Determine the [x, y] coordinate at the center of the cell enclosing the given text.  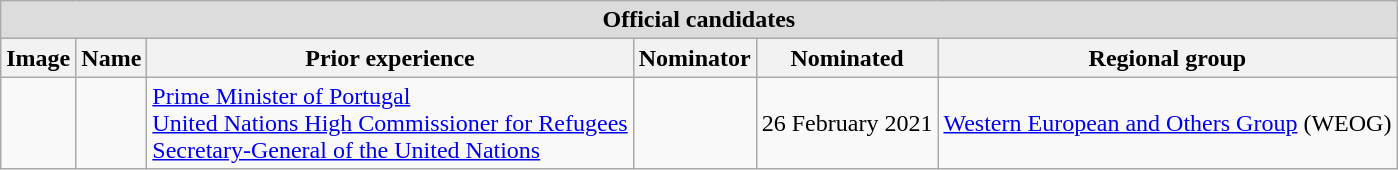
26 February 2021 [847, 123]
Image [38, 58]
Name [112, 58]
Official candidates [699, 20]
Nominated [847, 58]
Regional group [1168, 58]
Western European and Others Group (WEOG) [1168, 123]
Prime Minister of Portugal United Nations High Commissioner for Refugees Secretary-General of the United Nations [390, 123]
Prior experience [390, 58]
Nominator [694, 58]
